Identify which cell holds the provided text, then report its (x, y) central coordinate. 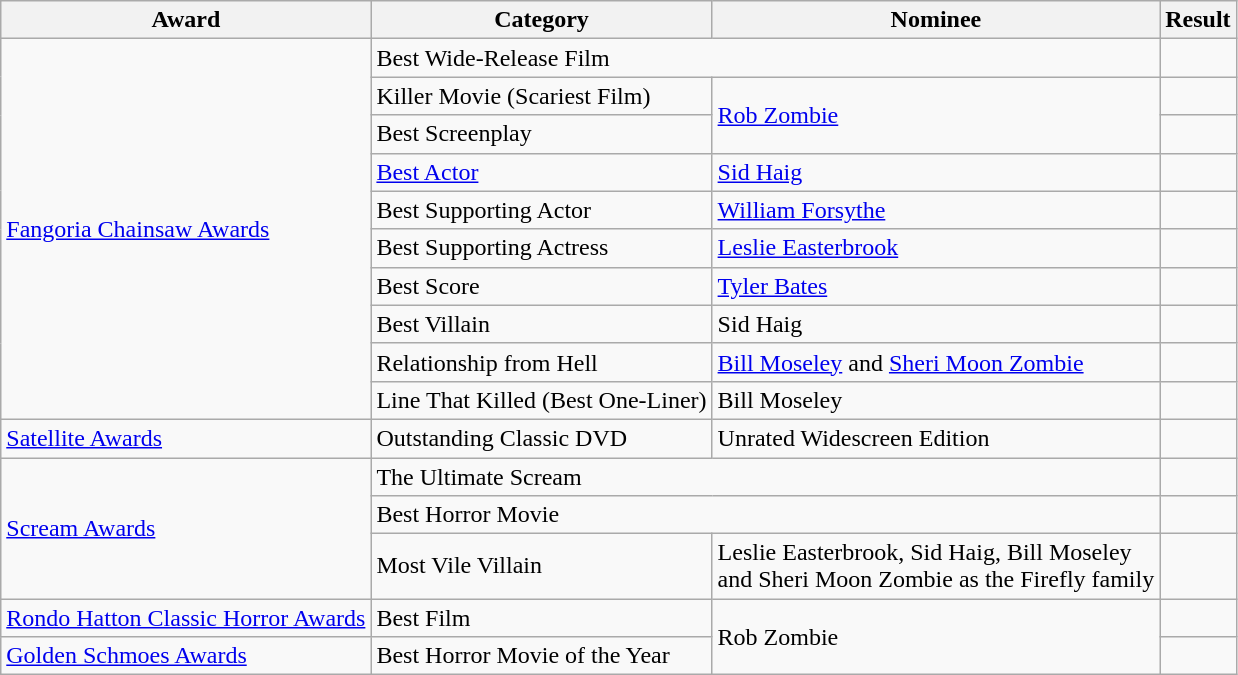
Best Horror Movie of the Year (542, 656)
Fangoria Chainsaw Awards (186, 230)
The Ultimate Scream (766, 477)
Bill Moseley (936, 400)
Best Villain (542, 324)
Golden Schmoes Awards (186, 656)
Best Horror Movie (766, 515)
Best Score (542, 286)
Award (186, 20)
Outstanding Classic DVD (542, 438)
Best Screenplay (542, 134)
Rondo Hatton Classic Horror Awards (186, 618)
Satellite Awards (186, 438)
Category (542, 20)
Bill Moseley and Sheri Moon Zombie (936, 362)
Killer Movie (Scariest Film) (542, 96)
Leslie Easterbrook, Sid Haig, Bill Moseleyand Sheri Moon Zombie as the Firefly family (936, 566)
Best Film (542, 618)
Scream Awards (186, 528)
Unrated Widescreen Edition (936, 438)
Best Wide-Release Film (766, 58)
Result (1198, 20)
Leslie Easterbrook (936, 248)
Tyler Bates (936, 286)
Best Supporting Actor (542, 210)
Best Supporting Actress (542, 248)
William Forsythe (936, 210)
Line That Killed (Best One-Liner) (542, 400)
Best Actor (542, 172)
Nominee (936, 20)
Relationship from Hell (542, 362)
Most Vile Villain (542, 566)
